Output the [x, y] coordinate of the center of the cell containing the given text.  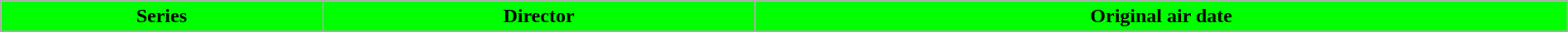
Series [162, 16]
Director [539, 16]
Original air date [1161, 16]
